Capture the cell that displays the provided text and extract its [X, Y] central coordinate. 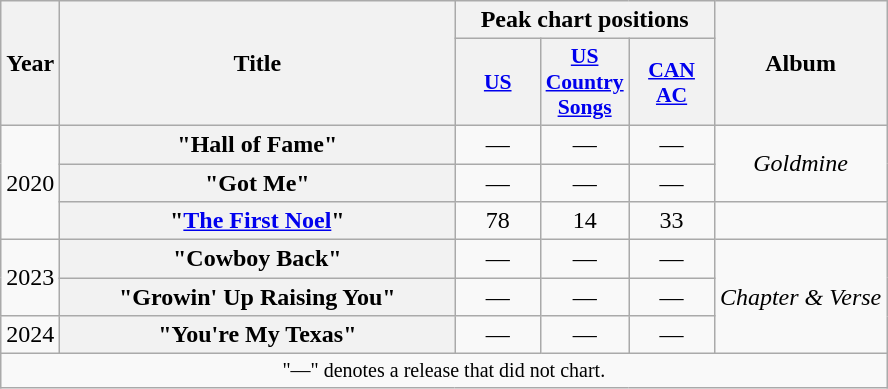
"Cowboy Back" [258, 259]
USCountry Songs [585, 82]
Chapter & Verse [800, 297]
US [498, 82]
Goldmine [800, 163]
14 [585, 221]
33 [672, 221]
"—" denotes a release that did not chart. [444, 370]
"You're My Texas" [258, 335]
Album [800, 64]
"Growin' Up Raising You" [258, 297]
2020 [30, 182]
2024 [30, 335]
CANAC [672, 82]
Title [258, 64]
Peak chart positions [585, 20]
Year [30, 64]
"The First Noel" [258, 221]
78 [498, 221]
2023 [30, 278]
"Got Me" [258, 183]
"Hall of Fame" [258, 144]
